Determine the (x, y) coordinate at the center of the cell enclosing the given text.  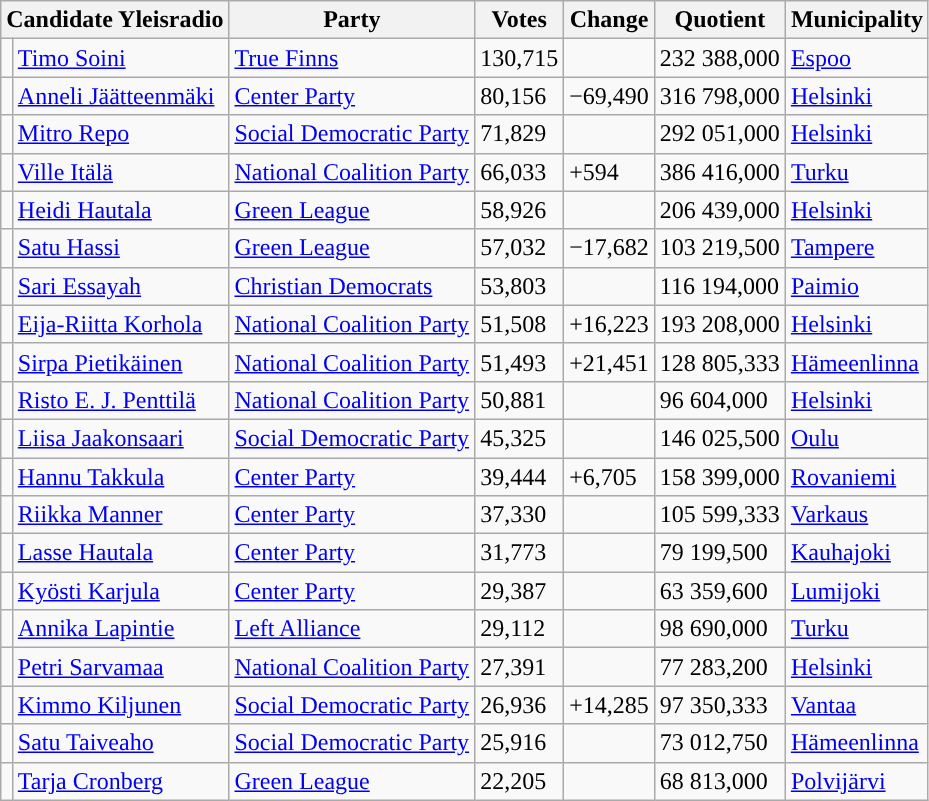
146 025,500 (720, 438)
79 199,500 (720, 553)
+14,285 (610, 705)
31,773 (520, 553)
57,032 (520, 248)
Risto E. J. Penttilä (120, 400)
Mitro Repo (120, 134)
Varkaus (856, 515)
Tampere (856, 248)
Petri Sarvamaa (120, 667)
Oulu (856, 438)
Annika Lapintie (120, 629)
37,330 (520, 515)
Eija-Riitta Korhola (120, 324)
Municipality (856, 20)
Votes (520, 20)
Quotient (720, 20)
Riikka Manner (120, 515)
193 208,000 (720, 324)
Lasse Hautala (120, 553)
Sirpa Pietikäinen (120, 362)
22,205 (520, 781)
206 439,000 (720, 210)
130,715 (520, 58)
Kimmo Kiljunen (120, 705)
53,803 (520, 286)
Party (352, 20)
71,829 (520, 134)
Vantaa (856, 705)
26,936 (520, 705)
68 813,000 (720, 781)
29,387 (520, 591)
−17,682 (610, 248)
80,156 (520, 96)
Kyösti Karjula (120, 591)
Kauhajoki (856, 553)
27,391 (520, 667)
Satu Taiveaho (120, 743)
158 399,000 (720, 477)
Liisa Jaakonsaari (120, 438)
316 798,000 (720, 96)
232 388,000 (720, 58)
+594 (610, 172)
98 690,000 (720, 629)
Left Alliance (352, 629)
386 416,000 (720, 172)
Polvijärvi (856, 781)
True Finns (352, 58)
−69,490 (610, 96)
Hannu Takkula (120, 477)
Espoo (856, 58)
50,881 (520, 400)
25,916 (520, 743)
Candidate Yleisradio (115, 20)
+21,451 (610, 362)
292 051,000 (720, 134)
Tarja Cronberg (120, 781)
Lumijoki (856, 591)
128 805,333 (720, 362)
51,493 (520, 362)
77 283,200 (720, 667)
58,926 (520, 210)
105 599,333 (720, 515)
66,033 (520, 172)
51,508 (520, 324)
Heidi Hautala (120, 210)
Timo Soini (120, 58)
Change (610, 20)
29,112 (520, 629)
73 012,750 (720, 743)
97 350,333 (720, 705)
Ville Itälä (120, 172)
+6,705 (610, 477)
103 219,500 (720, 248)
116 194,000 (720, 286)
39,444 (520, 477)
+16,223 (610, 324)
45,325 (520, 438)
Paimio (856, 286)
96 604,000 (720, 400)
Satu Hassi (120, 248)
Anneli Jäätteenmäki (120, 96)
63 359,600 (720, 591)
Sari Essayah (120, 286)
Christian Democrats (352, 286)
Rovaniemi (856, 477)
